Return [X, Y] of the center of cell containing provided text 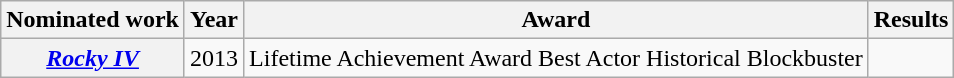
2013 [214, 58]
Nominated work [93, 20]
Rocky IV [93, 58]
Results [911, 20]
Award [556, 20]
Year [214, 20]
Lifetime Achievement Award Best Actor Historical Blockbuster [556, 58]
